Find where the given text appears and provide that cell's center as [X, Y] coordinate. 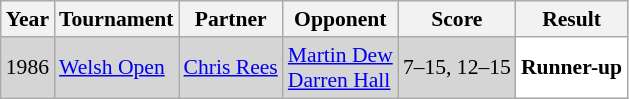
Welsh Open [116, 68]
Year [28, 19]
Partner [231, 19]
7–15, 12–15 [457, 68]
Chris Rees [231, 68]
Martin Dew Darren Hall [340, 68]
Result [572, 19]
Score [457, 19]
Opponent [340, 19]
1986 [28, 68]
Runner-up [572, 68]
Tournament [116, 19]
